Return the [x, y] coordinate for the center point of the cell that contains the specified text.  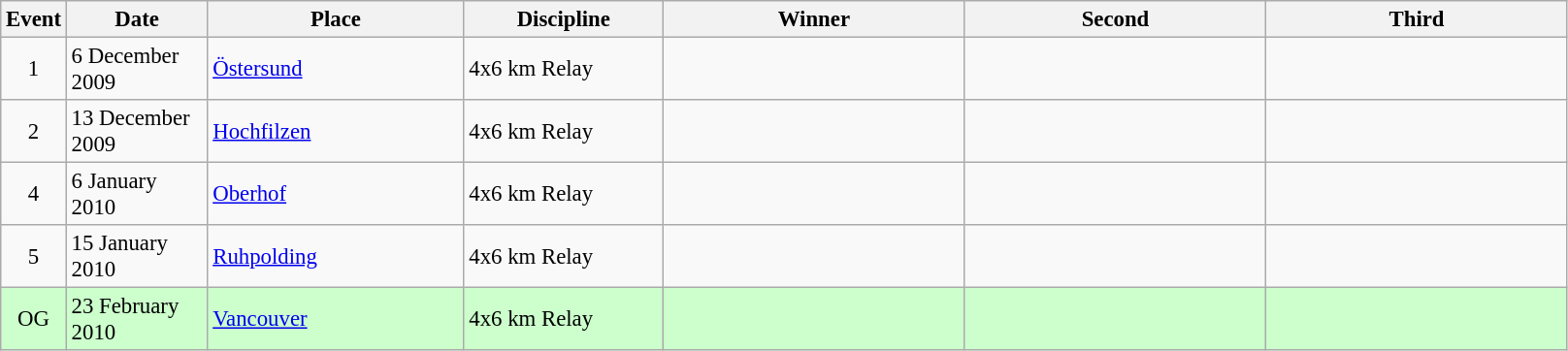
OG [34, 320]
1 [34, 70]
Second [1116, 19]
Hochfilzen [336, 132]
Ruhpolding [336, 256]
Date [137, 19]
13 December 2009 [137, 132]
4 [34, 194]
6 January 2010 [137, 194]
6 December 2009 [137, 70]
5 [34, 256]
Östersund [336, 70]
Place [336, 19]
Vancouver [336, 320]
Oberhof [336, 194]
Third [1417, 19]
23 February 2010 [137, 320]
15 January 2010 [137, 256]
2 [34, 132]
Discipline [564, 19]
Winner [815, 19]
Event [34, 19]
